From the cell containing the given text, extract its center point as (x, y) coordinate. 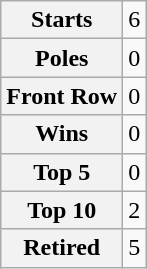
Starts (62, 20)
Top 5 (62, 172)
Poles (62, 58)
Wins (62, 134)
Retired (62, 248)
Front Row (62, 96)
2 (134, 210)
6 (134, 20)
5 (134, 248)
Top 10 (62, 210)
